Provide the [X, Y] coordinate of the cell's center where the given text is located.  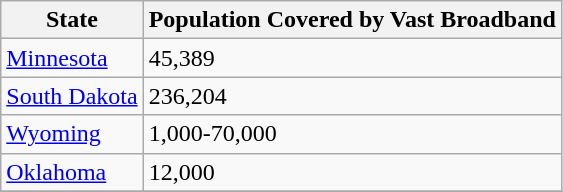
12,000 [352, 172]
Minnesota [72, 58]
1,000-70,000 [352, 134]
State [72, 20]
236,204 [352, 96]
45,389 [352, 58]
Wyoming [72, 134]
Population Covered by Vast Broadband [352, 20]
South Dakota [72, 96]
Oklahoma [72, 172]
